Determine the [X, Y] coordinate at the center of the cell enclosing the given text.  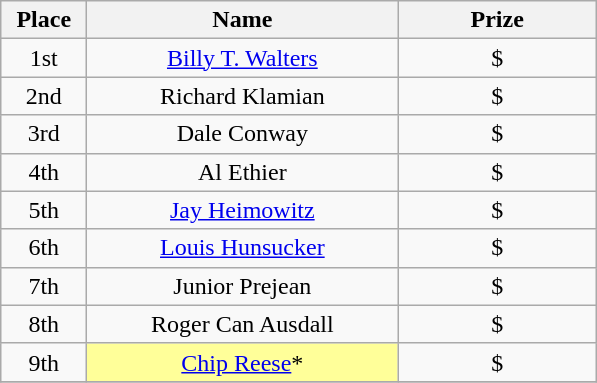
Name [242, 20]
Al Ethier [242, 172]
Richard Klamian [242, 96]
1st [44, 58]
Dale Conway [242, 134]
Billy T. Walters [242, 58]
Junior Prejean [242, 286]
8th [44, 324]
9th [44, 362]
4th [44, 172]
7th [44, 286]
3rd [44, 134]
Place [44, 20]
6th [44, 248]
Louis Hunsucker [242, 248]
Chip Reese* [242, 362]
Jay Heimowitz [242, 210]
Roger Can Ausdall [242, 324]
2nd [44, 96]
5th [44, 210]
Prize [498, 20]
